Return (x, y) of the center of cell containing provided text 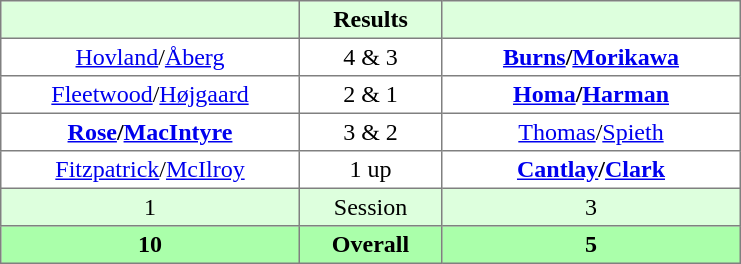
10 (150, 245)
Results (370, 20)
2 & 1 (370, 95)
Fitzpatrick/McIlroy (150, 170)
Homa/Harman (591, 95)
1 (150, 207)
Fleetwood/Højgaard (150, 95)
1 up (370, 170)
Cantlay/Clark (591, 170)
Thomas/Spieth (591, 132)
5 (591, 245)
Hovland/Åberg (150, 57)
Rose/MacIntyre (150, 132)
Burns/Morikawa (591, 57)
3 & 2 (370, 132)
Overall (370, 245)
3 (591, 207)
4 & 3 (370, 57)
Session (370, 207)
